Output the (X, Y) coordinate of the center of the cell containing the given text.  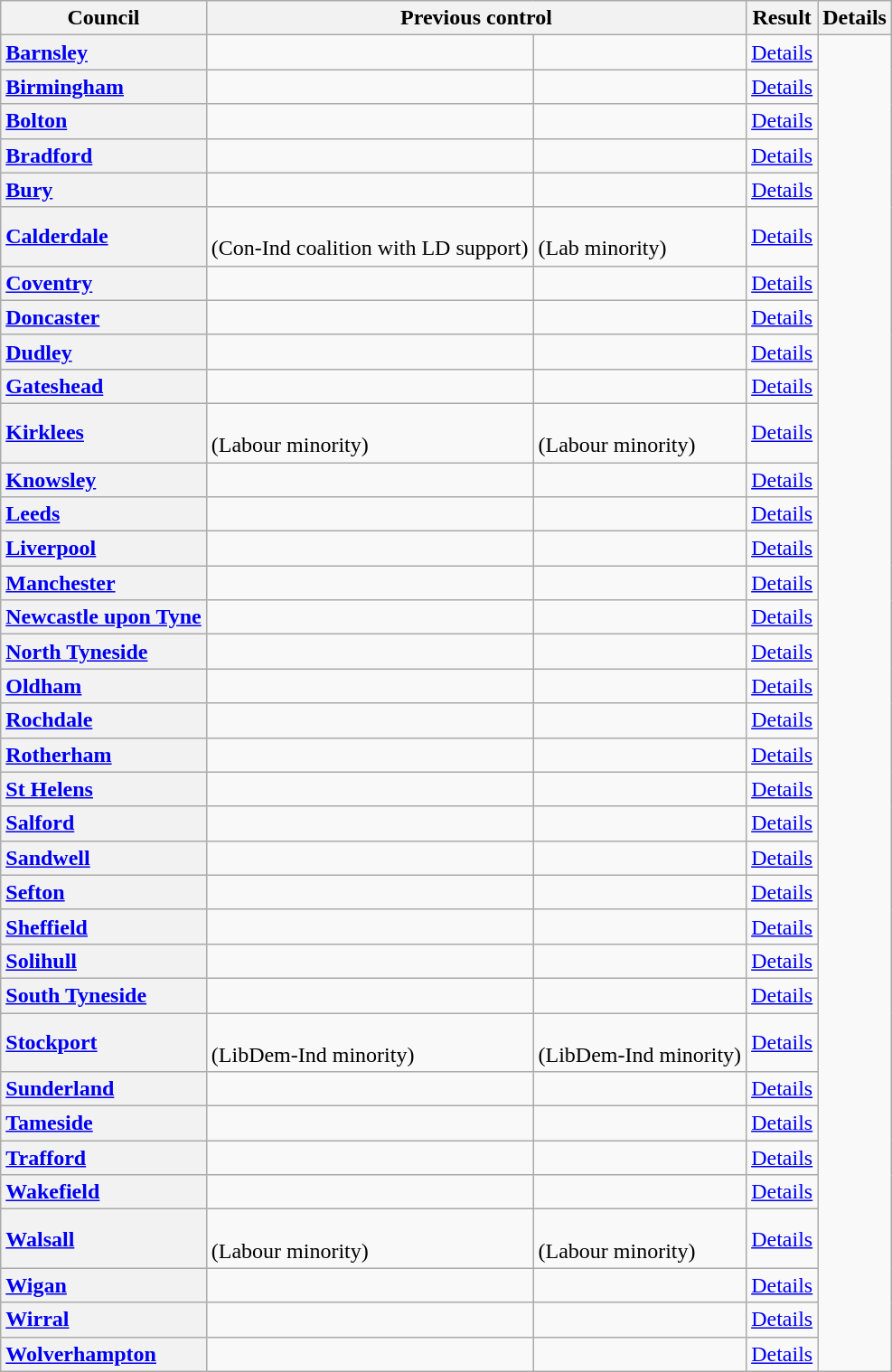
Sheffield (104, 926)
Knowsley (104, 480)
Leeds (104, 514)
Wakefield (104, 1192)
Calderdale (104, 237)
Trafford (104, 1158)
Liverpool (104, 549)
Rochdale (104, 720)
Council (104, 18)
Solihull (104, 961)
Oldham (104, 686)
Newcastle upon Tyne (104, 617)
Stockport (104, 1041)
Wigan (104, 1285)
Wolverhampton (104, 1354)
Dudley (104, 352)
Sefton (104, 892)
Salford (104, 823)
Sandwell (104, 858)
Wirral (104, 1320)
North Tyneside (104, 652)
Previous control (475, 18)
Manchester (104, 583)
(Con-Ind coalition with LD support) (370, 237)
Result (783, 18)
Birmingham (104, 87)
Kirklees (104, 432)
Doncaster (104, 317)
Sunderland (104, 1089)
Barnsley (104, 52)
Bolton (104, 121)
(Lab minority) (640, 237)
Bury (104, 190)
Gateshead (104, 386)
St Helens (104, 789)
Tameside (104, 1123)
South Tyneside (104, 995)
Bradford (104, 155)
Walsall (104, 1238)
Rotherham (104, 755)
Coventry (104, 283)
